Capture the cell that displays the provided text and extract its (x, y) central coordinate. 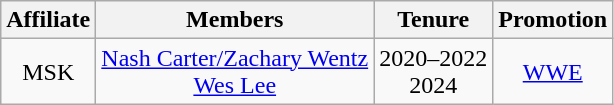
Tenure (434, 20)
Nash Carter/Zachary WentzWes Lee (235, 72)
WWE (553, 72)
Affiliate (48, 20)
MSK (48, 72)
Promotion (553, 20)
2020–20222024 (434, 72)
Members (235, 20)
